Search for the cell housing the specified text and yield its (x, y) center coordinate. 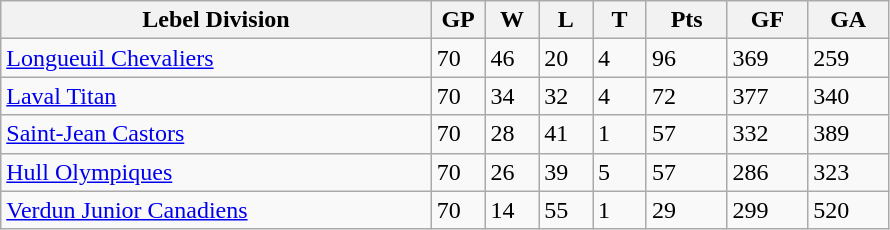
46 (512, 58)
96 (686, 58)
323 (848, 172)
55 (566, 210)
72 (686, 96)
Hull Olympiques (216, 172)
39 (566, 172)
377 (768, 96)
28 (512, 134)
GP (458, 20)
W (512, 20)
286 (768, 172)
Verdun Junior Canadiens (216, 210)
Longueuil Chevaliers (216, 58)
259 (848, 58)
14 (512, 210)
Laval Titan (216, 96)
GF (768, 20)
T (620, 20)
520 (848, 210)
26 (512, 172)
29 (686, 210)
34 (512, 96)
389 (848, 134)
41 (566, 134)
Pts (686, 20)
L (566, 20)
340 (848, 96)
GA (848, 20)
Saint-Jean Castors (216, 134)
369 (768, 58)
20 (566, 58)
299 (768, 210)
Lebel Division (216, 20)
5 (620, 172)
32 (566, 96)
332 (768, 134)
